Scan for the cell matching the given text and deliver its (X, Y) coordinate at center. 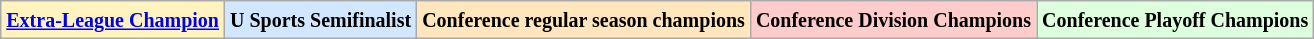
U Sports Semifinalist (321, 20)
Conference Playoff Champions (1176, 20)
Conference Division Champions (893, 20)
Extra-League Champion (113, 20)
Conference regular season champions (584, 20)
